Provide the [x, y] coordinate of the cell's center where the given text is located.  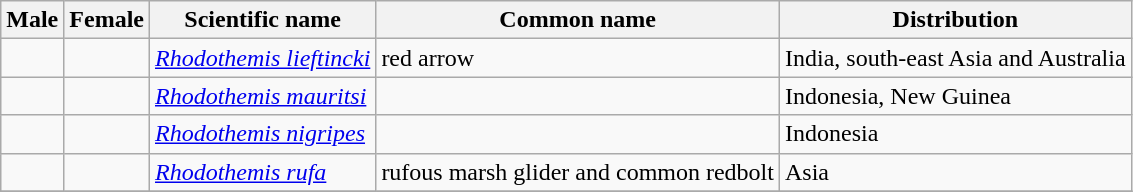
Scientific name [262, 20]
Indonesia, New Guinea [955, 96]
Rhodothemis mauritsi [262, 96]
Rhodothemis lieftincki [262, 58]
rufous marsh glider and common redbolt [578, 172]
Asia [955, 172]
Indonesia [955, 134]
Rhodothemis nigripes [262, 134]
Male [32, 20]
Female [107, 20]
red arrow [578, 58]
Common name [578, 20]
India, south-east Asia and Australia [955, 58]
Distribution [955, 20]
Rhodothemis rufa [262, 172]
